Pinpoint the cell where the given text exists, returning its (X, Y) midpoint coordinate. 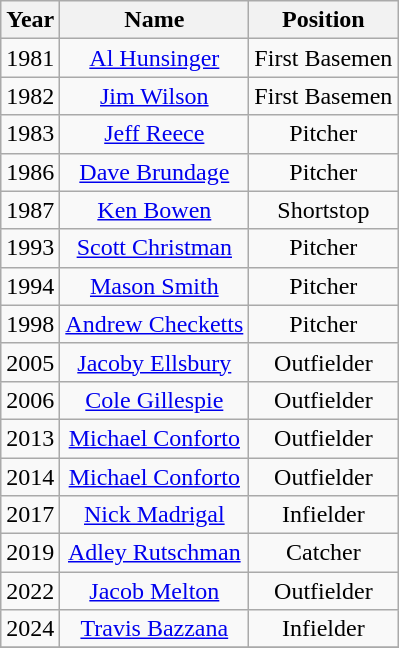
1987 (30, 210)
Jeff Reece (154, 134)
Catcher (324, 553)
2006 (30, 400)
1983 (30, 134)
2022 (30, 591)
Shortstop (324, 210)
Mason Smith (154, 286)
1982 (30, 96)
Al Hunsinger (154, 58)
2013 (30, 438)
2005 (30, 362)
Jacoby Ellsbury (154, 362)
2017 (30, 515)
Nick Madrigal (154, 515)
Dave Brundage (154, 172)
Jim Wilson (154, 96)
2014 (30, 477)
Cole Gillespie (154, 400)
2019 (30, 553)
1998 (30, 324)
Scott Christman (154, 248)
2024 (30, 629)
1981 (30, 58)
Year (30, 20)
Position (324, 20)
Jacob Melton (154, 591)
1993 (30, 248)
Travis Bazzana (154, 629)
Adley Rutschman (154, 553)
1986 (30, 172)
1994 (30, 286)
Andrew Checketts (154, 324)
Name (154, 20)
Ken Bowen (154, 210)
